Return the (X, Y) coordinate for the center point of the cell that contains the specified text.  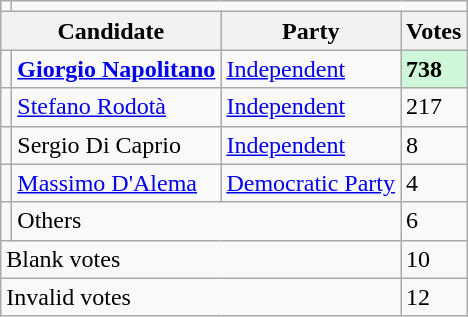
6 (434, 221)
Democratic Party (311, 183)
10 (434, 259)
Others (206, 221)
4 (434, 183)
Invalid votes (201, 297)
12 (434, 297)
Stefano Rodotà (116, 107)
217 (434, 107)
Sergio Di Caprio (116, 145)
Giorgio Napolitano (116, 69)
Votes (434, 31)
Massimo D'Alema (116, 183)
Candidate (111, 31)
Party (311, 31)
738 (434, 69)
Blank votes (201, 259)
8 (434, 145)
